From the cell containing the given text, extract its center point as [x, y] coordinate. 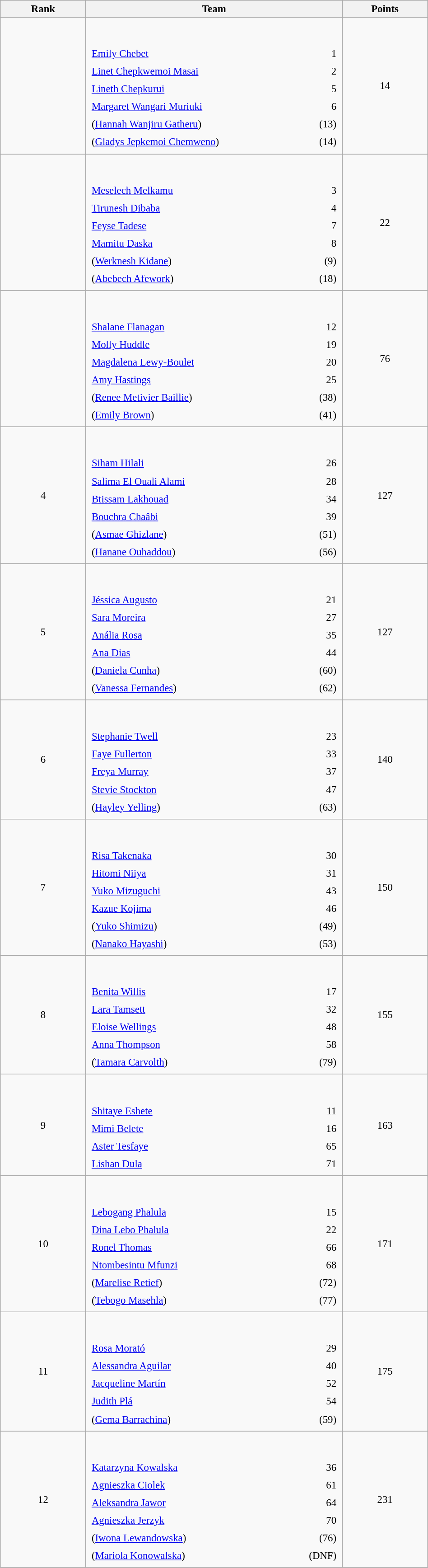
(56) [316, 552]
44 [315, 653]
21 [315, 600]
(77) [315, 1300]
(Iwona Lewandowska) [183, 1538]
58 [312, 1045]
52 [313, 1384]
Alessandra Aguilar [188, 1366]
Anna Thompson [187, 1045]
(14) [321, 142]
66 [315, 1247]
Rosa Morató [188, 1348]
Bouchra Chaâbi [191, 516]
155 [385, 1015]
Linet Chepkwemoi Masai [196, 71]
Faye Fullerton [185, 754]
(59) [313, 1419]
Dina Lebo Phalula [190, 1230]
Risa Takenaka 30 Hitomi Niiya 31 Yuko Mizuguchi 43 Kazue Kojima 46 (Yuko Shimizu) (49) (Nanako Hayashi) (53) [214, 887]
Lara Tamsett [187, 1009]
(60) [315, 671]
Siham Hilali [191, 463]
Lebogang Phalula [190, 1212]
140 [385, 759]
19 [318, 344]
35 [315, 635]
40 [313, 1366]
231 [385, 1499]
(Renee Metivier Baillie) [192, 398]
30 [312, 855]
Jéssica Augusto 21 Sara Moreira 27 Anália Rosa 35 Ana Dias 44 (Daniela Cunha) (60) (Vanessa Fernandes) (62) [214, 632]
17 [312, 992]
Feyse Tadese [189, 225]
27 [315, 618]
Shalane Flanagan [192, 327]
(53) [312, 944]
Katarzyna Kowalska 36 Agnieszka Ciolek 61 Aleksandra Jawor 64 Agnieszka Jerzyk 70 (Iwona Lewandowska) (76) (Mariola Konowalska) (DNF) [214, 1499]
Ana Dias [190, 653]
Sara Moreira [190, 618]
Btissam Lakhouad [191, 498]
61 [309, 1485]
54 [313, 1401]
Judith Plá [188, 1401]
37 [311, 772]
31 [312, 873]
(79) [312, 1062]
39 [316, 516]
(Mariola Konowalska) [183, 1556]
(72) [315, 1282]
(Asmae Ghizlane) [191, 534]
(76) [309, 1538]
Meselech Melkamu [189, 190]
Molly Huddle [192, 344]
(Werknesh Kidane) [189, 261]
(18) [314, 278]
(Tebogo Masehla) [190, 1300]
43 [312, 891]
26 [316, 463]
(Nanako Hayashi) [187, 944]
9 [43, 1125]
15 [315, 1212]
(13) [321, 124]
Katarzyna Kowalska [183, 1467]
(Hannah Wanjiru Gatheru) [196, 124]
36 [309, 1467]
29 [313, 1348]
Rosa Morató 29 Alessandra Aguilar 40 Jacqueline Martín 52 Judith Plá 54 (Gema Barrachina) (59) [214, 1372]
34 [316, 498]
Agnieszka Ciolek [183, 1485]
33 [311, 754]
(Vanessa Fernandes) [190, 688]
20 [318, 362]
Benita Willis [187, 992]
175 [385, 1372]
Mimi Belete [191, 1128]
Eloise Wellings [187, 1027]
Siham Hilali 26 Salima El Ouali Alami 28 Btissam Lakhouad 34 Bouchra Chaâbi 39 (Asmae Ghizlane) (51) (Hanane Ouhaddou) (56) [214, 495]
(49) [312, 926]
Aleksandra Jawor [183, 1502]
71 [316, 1164]
Lineth Chepkurui [196, 89]
3 [314, 190]
Stevie Stockton [185, 789]
(38) [318, 398]
(Daniela Cunha) [190, 671]
10 [43, 1244]
(Emily Brown) [192, 415]
46 [312, 908]
(Gema Barrachina) [188, 1419]
Points [385, 9]
Jacqueline Martín [188, 1384]
Anália Rosa [190, 635]
(Abebech Afework) [189, 278]
48 [312, 1027]
163 [385, 1125]
(DNF) [309, 1556]
Hitomi Niiya [187, 873]
(Tamara Carvolth) [187, 1062]
(Hayley Yelling) [185, 807]
Shalane Flanagan 12 Molly Huddle 19 Magdalena Lewy-Boulet 20 Amy Hastings 25 (Renee Metivier Baillie) (38) (Emily Brown) (41) [214, 359]
Amy Hastings [192, 380]
1 [321, 54]
Kazue Kojima [187, 908]
68 [315, 1265]
(Hanane Ouhaddou) [191, 552]
Yuko Mizuguchi [187, 891]
Stephanie Twell [185, 737]
Freya Murray [185, 772]
Aster Tesfaye [191, 1146]
(Yuko Shimizu) [187, 926]
16 [316, 1128]
Shitaye Eshete [191, 1111]
25 [318, 380]
171 [385, 1244]
(41) [318, 415]
Agnieszka Jerzyk [183, 1520]
Risa Takenaka [187, 855]
76 [385, 359]
150 [385, 887]
14 [385, 86]
Stephanie Twell 23 Faye Fullerton 33 Freya Murray 37 Stevie Stockton 47 (Hayley Yelling) (63) [214, 759]
(9) [314, 261]
65 [316, 1146]
Lishan Dula [191, 1164]
70 [309, 1520]
23 [311, 737]
Ntombesintu Mfunzi [190, 1265]
Jéssica Augusto [190, 600]
Emily Chebet [196, 54]
Salima El Ouali Alami [191, 481]
Emily Chebet 1 Linet Chepkwemoi Masai 2 Lineth Chepkurui 5 Margaret Wangari Muriuki 6 (Hannah Wanjiru Gatheru) (13) (Gladys Jepkemoi Chemweno) (14) [214, 86]
Rank [43, 9]
64 [309, 1502]
(62) [315, 688]
Tirunesh Dibaba [189, 208]
28 [316, 481]
Shitaye Eshete 11 Mimi Belete 16 Aster Tesfaye 65 Lishan Dula 71 [214, 1125]
(51) [316, 534]
Meselech Melkamu 3 Tirunesh Dibaba 4 Feyse Tadese 7 Mamitu Daska 8 (Werknesh Kidane) (9) (Abebech Afework) (18) [214, 222]
(Marelise Retief) [190, 1282]
32 [312, 1009]
(63) [311, 807]
Margaret Wangari Muriuki [196, 107]
Lebogang Phalula 15 Dina Lebo Phalula 22 Ronel Thomas 66 Ntombesintu Mfunzi 68 (Marelise Retief) (72) (Tebogo Masehla) (77) [214, 1244]
Team [214, 9]
2 [321, 71]
47 [311, 789]
Benita Willis 17 Lara Tamsett 32 Eloise Wellings 48 Anna Thompson 58 (Tamara Carvolth) (79) [214, 1015]
Ronel Thomas [190, 1247]
(Gladys Jepkemoi Chemweno) [196, 142]
Magdalena Lewy-Boulet [192, 362]
Mamitu Daska [189, 243]
